Locate the cell with the specified text and output its (X, Y) center coordinate. 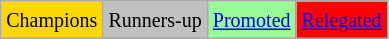
Promoted (252, 20)
Relegated (342, 20)
Champions (52, 20)
Runners-up (155, 20)
